Determine the (X, Y) coordinate at the center of the cell enclosing the given text.  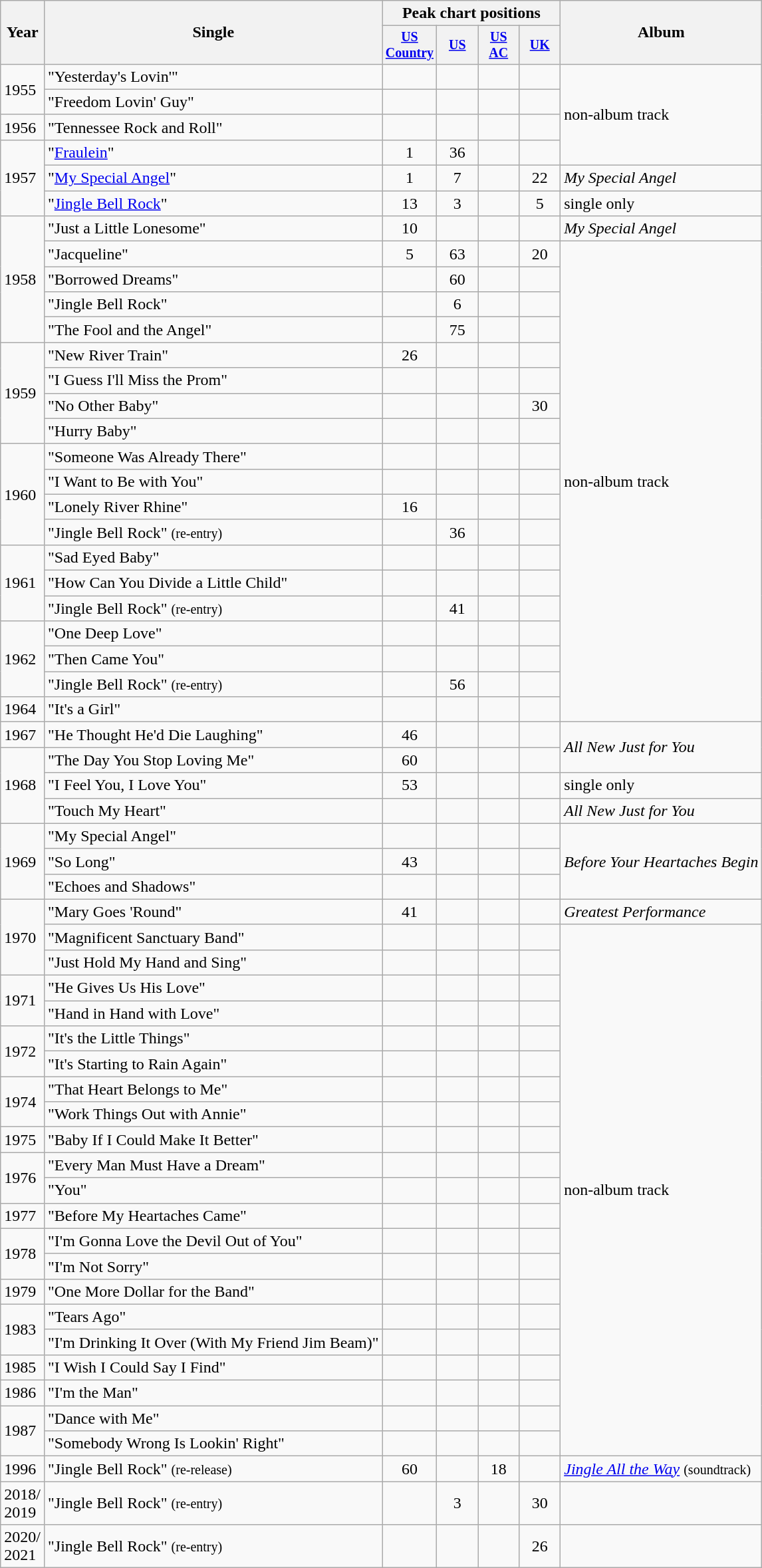
63 (457, 254)
1956 (23, 127)
"Someone Was Already There" (213, 456)
1976 (23, 1178)
"Borrowed Dreams" (213, 279)
UK (540, 45)
2020/2021 (23, 1547)
US (457, 45)
1960 (23, 494)
1959 (23, 393)
1996 (23, 1469)
"Yesterday's Lovin'" (213, 76)
Jingle All the Way (soundtrack) (661, 1469)
43 (410, 861)
1964 (23, 710)
"That Heart Belongs to Me" (213, 1089)
"Dance with Me" (213, 1418)
"Before My Heartaches Came" (213, 1216)
"Tennessee Rock and Roll" (213, 127)
1970 (23, 937)
"He Gives Us His Love" (213, 988)
"Work Things Out with Annie" (213, 1114)
"Jingle Bell Rock" (re-release) (213, 1469)
"One Deep Love" (213, 634)
1955 (23, 89)
53 (410, 785)
1967 (23, 735)
"Fraulein" (213, 152)
1957 (23, 178)
7 (457, 178)
"Echoes and Shadows" (213, 886)
Single (213, 33)
"Somebody Wrong Is Lookin' Right" (213, 1444)
1978 (23, 1253)
75 (457, 330)
Greatest Performance (661, 912)
1971 (23, 1001)
16 (410, 507)
"No Other Baby" (213, 406)
"Tears Ago" (213, 1317)
1977 (23, 1216)
"Sad Eyed Baby" (213, 557)
"Lonely River Rhine" (213, 507)
"Then Came You" (213, 659)
"It's a Girl" (213, 710)
"It's Starting to Rain Again" (213, 1064)
22 (540, 178)
1961 (23, 583)
"Touch My Heart" (213, 811)
46 (410, 735)
"The Day You Stop Loving Me" (213, 760)
US AC (499, 45)
"The Fool and the Angel" (213, 330)
"Magnificent Sanctuary Band" (213, 937)
"Hand in Hand with Love" (213, 1013)
"Just a Little Lonesome" (213, 229)
Album (661, 33)
"Hurry Baby" (213, 431)
"Jacqueline" (213, 254)
"Mary Goes 'Round" (213, 912)
1987 (23, 1431)
1958 (23, 279)
"So Long" (213, 861)
10 (410, 229)
1985 (23, 1367)
Before Your Heartaches Begin (661, 861)
18 (499, 1469)
56 (457, 684)
"One More Dollar for the Band" (213, 1291)
20 (540, 254)
1986 (23, 1393)
"It's the Little Things" (213, 1039)
US Country (410, 45)
"I'm Drinking It Over (With My Friend Jim Beam)" (213, 1342)
2018/2019 (23, 1503)
1962 (23, 659)
1968 (23, 785)
"You" (213, 1190)
Peak chart positions (471, 13)
1983 (23, 1329)
"Every Man Must Have a Dream" (213, 1165)
1969 (23, 861)
6 (457, 305)
"Baby If I Could Make It Better" (213, 1140)
Year (23, 33)
"I Guess I'll Miss the Prom" (213, 380)
"He Thought He'd Die Laughing" (213, 735)
"I Wish I Could Say I Find" (213, 1367)
"I'm Not Sorry" (213, 1266)
13 (410, 203)
"How Can You Divide a Little Child" (213, 583)
1974 (23, 1102)
1972 (23, 1051)
1975 (23, 1140)
"Freedom Lovin' Guy" (213, 102)
1979 (23, 1291)
"Just Hold My Hand and Sing" (213, 962)
"I Feel You, I Love You" (213, 785)
"I'm Gonna Love the Devil Out of You" (213, 1241)
"I'm the Man" (213, 1393)
"New River Train" (213, 355)
"I Want to Be with You" (213, 481)
